Return (x, y) of the center of cell containing provided text 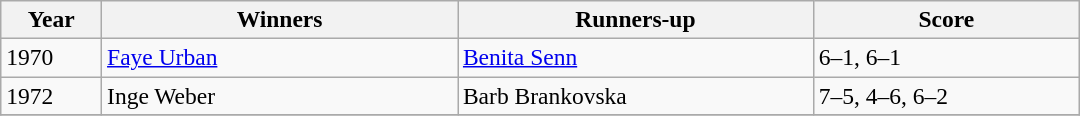
Score (946, 19)
Inge Weber (280, 95)
1970 (52, 57)
Benita Senn (636, 57)
7–5, 4–6, 6–2 (946, 95)
Barb Brankovska (636, 95)
Faye Urban (280, 57)
6–1, 6–1 (946, 57)
Runners-up (636, 19)
Year (52, 19)
1972 (52, 95)
Winners (280, 19)
